From the cell containing the given text, extract its center point as (x, y) coordinate. 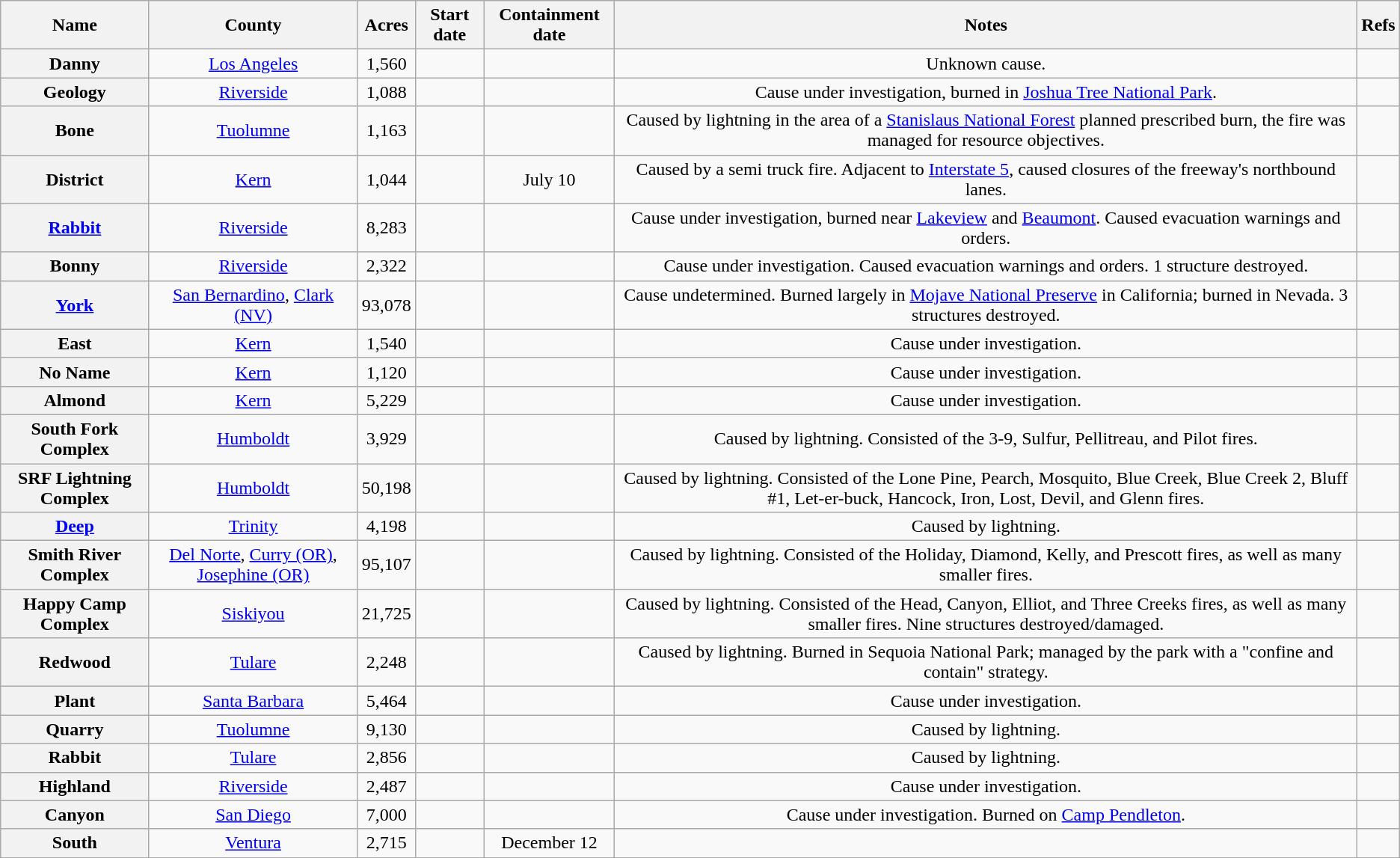
50,198 (386, 488)
Cause under investigation, burned in Joshua Tree National Park. (986, 92)
5,464 (386, 701)
Ventura (253, 843)
Caused by a semi truck fire. Adjacent to Interstate 5, caused closures of the freeway's northbound lanes. (986, 180)
York (75, 305)
Acres (386, 25)
1,163 (386, 130)
Trinity (253, 527)
South Fork Complex (75, 438)
July 10 (549, 180)
Cause under investigation. Burned on Camp Pendleton. (986, 815)
Caused by lightning. Burned in Sequoia National Park; managed by the park with a "confine and contain" strategy. (986, 663)
Geology (75, 92)
Redwood (75, 663)
No Name (75, 372)
1,044 (386, 180)
Siskiyou (253, 613)
1,088 (386, 92)
8,283 (386, 227)
Cause undetermined. Burned largely in Mojave National Preserve in California; burned in Nevada. 3 structures destroyed. (986, 305)
Cause under investigation, burned near Lakeview and Beaumont. Caused evacuation warnings and orders. (986, 227)
2,856 (386, 758)
Canyon (75, 815)
Plant (75, 701)
December 12 (549, 843)
Los Angeles (253, 64)
Smith River Complex (75, 566)
2,487 (386, 786)
Refs (1378, 25)
South (75, 843)
95,107 (386, 566)
Quarry (75, 729)
Notes (986, 25)
SRF Lightning Complex (75, 488)
93,078 (386, 305)
4,198 (386, 527)
Bonny (75, 266)
Name (75, 25)
Unknown cause. (986, 64)
1,560 (386, 64)
Caused by lightning. Consisted of the Holiday, Diamond, Kelly, and Prescott fires, as well as many smaller fires. (986, 566)
Caused by lightning. Consisted of the Head, Canyon, Elliot, and Three Creeks fires, as well as many smaller fires. Nine structures destroyed/damaged. (986, 613)
Caused by lightning in the area of a Stanislaus National Forest planned prescribed burn, the fire was managed for resource objectives. (986, 130)
District (75, 180)
9,130 (386, 729)
Deep (75, 527)
Bone (75, 130)
Danny (75, 64)
2,715 (386, 843)
3,929 (386, 438)
East (75, 343)
Highland (75, 786)
Santa Barbara (253, 701)
21,725 (386, 613)
Happy Camp Complex (75, 613)
Containment date (549, 25)
Del Norte, Curry (OR), Josephine (OR) (253, 566)
1,120 (386, 372)
San Diego (253, 815)
Cause under investigation. Caused evacuation warnings and orders. 1 structure destroyed. (986, 266)
2,248 (386, 663)
San Bernardino, Clark (NV) (253, 305)
7,000 (386, 815)
2,322 (386, 266)
5,229 (386, 400)
Caused by lightning. Consisted of the 3-9, Sulfur, Pellitreau, and Pilot fires. (986, 438)
Almond (75, 400)
County (253, 25)
Start date (449, 25)
1,540 (386, 343)
